Determine the [X, Y] coordinate at the center of the cell enclosing the given text.  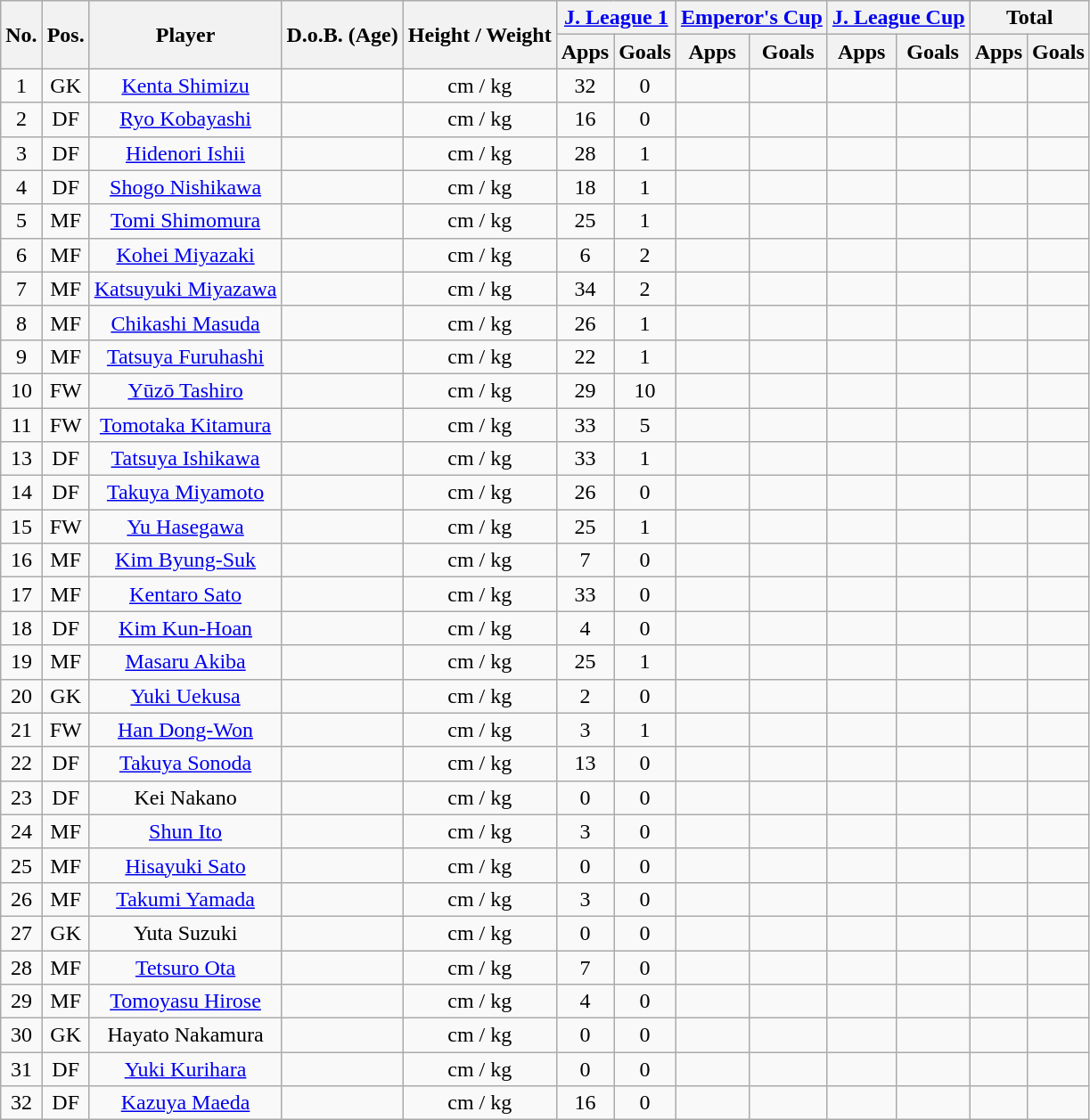
Tomi Shimomura [185, 221]
11 [21, 425]
Ryo Kobayashi [185, 119]
24 [21, 831]
9 [21, 356]
Total [1029, 18]
Hisayuki Sato [185, 865]
Yu Hasegawa [185, 527]
D.o.B. (Age) [342, 35]
27 [21, 933]
Shun Ito [185, 831]
Tomoyasu Hirose [185, 1001]
21 [21, 730]
Tetsuro Ota [185, 967]
Pos. [66, 35]
Kim Byung-Suk [185, 560]
20 [21, 696]
Tatsuya Ishikawa [185, 459]
Katsuyuki Miyazawa [185, 289]
19 [21, 662]
15 [21, 527]
8 [21, 323]
Hidenori Ishii [185, 153]
14 [21, 493]
Kohei Miyazaki [185, 255]
23 [21, 797]
Kei Nakano [185, 797]
Height / Weight [479, 35]
Kentaro Sato [185, 594]
J. League Cup [898, 18]
Player [185, 35]
Han Dong-Won [185, 730]
Yuta Suzuki [185, 933]
Takuya Miyamoto [185, 493]
Kenta Shimizu [185, 86]
Tatsuya Furuhashi [185, 356]
Takuya Sonoda [185, 764]
Tomotaka Kitamura [185, 425]
17 [21, 594]
31 [21, 1069]
No. [21, 35]
Chikashi Masuda [185, 323]
Shogo Nishikawa [185, 187]
Kazuya Maeda [185, 1103]
Emperor's Cup [751, 18]
Hayato Nakamura [185, 1035]
34 [585, 289]
Kim Kun-Hoan [185, 628]
Yūzō Tashiro [185, 390]
Masaru Akiba [185, 662]
J. League 1 [616, 18]
30 [21, 1035]
Yuki Uekusa [185, 696]
Yuki Kurihara [185, 1069]
Takumi Yamada [185, 899]
